Pinpoint the cell where the given text exists, returning its (x, y) midpoint coordinate. 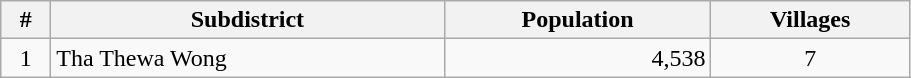
7 (810, 58)
Tha Thewa Wong (248, 58)
# (26, 20)
Villages (810, 20)
Subdistrict (248, 20)
Population (578, 20)
1 (26, 58)
4,538 (578, 58)
